Scan for the cell matching the given text and deliver its (X, Y) coordinate at center. 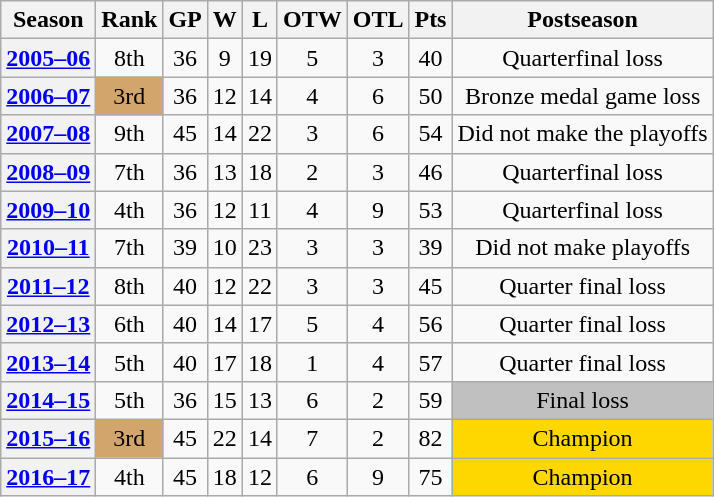
2008–09 (48, 172)
59 (430, 400)
Bronze medal game loss (582, 96)
2016–17 (48, 477)
Season (48, 20)
75 (430, 477)
OTW (312, 20)
11 (260, 210)
2010–11 (48, 248)
2007–08 (48, 134)
56 (430, 324)
6th (130, 324)
2015–16 (48, 438)
Did not make the playoffs (582, 134)
2005–06 (48, 58)
23 (260, 248)
15 (224, 400)
W (224, 20)
2009–10 (48, 210)
7 (312, 438)
57 (430, 362)
19 (260, 58)
1 (312, 362)
54 (430, 134)
2013–14 (48, 362)
2012–13 (48, 324)
Final loss (582, 400)
Did not make playoffs (582, 248)
2006–07 (48, 96)
L (260, 20)
Pts (430, 20)
Postseason (582, 20)
53 (430, 210)
10 (224, 248)
Rank (130, 20)
OTL (378, 20)
82 (430, 438)
46 (430, 172)
9th (130, 134)
2014–15 (48, 400)
2011–12 (48, 286)
GP (185, 20)
50 (430, 96)
